Scan for the cell matching the given text and deliver its (X, Y) coordinate at center. 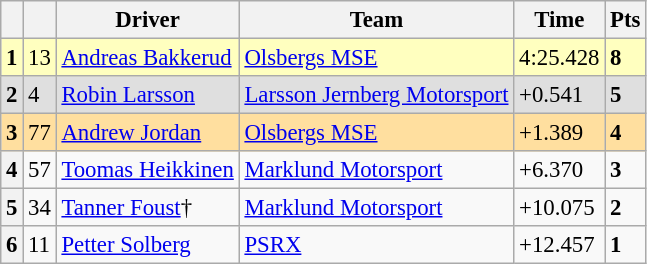
+10.075 (560, 208)
34 (40, 208)
+0.541 (560, 95)
Andrew Jordan (148, 133)
PSRX (376, 245)
Driver (148, 20)
Toomas Heikkinen (148, 170)
Tanner Foust† (148, 208)
57 (40, 170)
Pts (626, 20)
11 (40, 245)
+1.389 (560, 133)
6 (12, 245)
Time (560, 20)
Andreas Bakkerud (148, 58)
Larsson Jernberg Motorsport (376, 95)
8 (626, 58)
+12.457 (560, 245)
Robin Larsson (148, 95)
13 (40, 58)
+6.370 (560, 170)
Team (376, 20)
77 (40, 133)
4:25.428 (560, 58)
Petter Solberg (148, 245)
